Provide the [X, Y] coordinate of the cell's center where the given text is located.  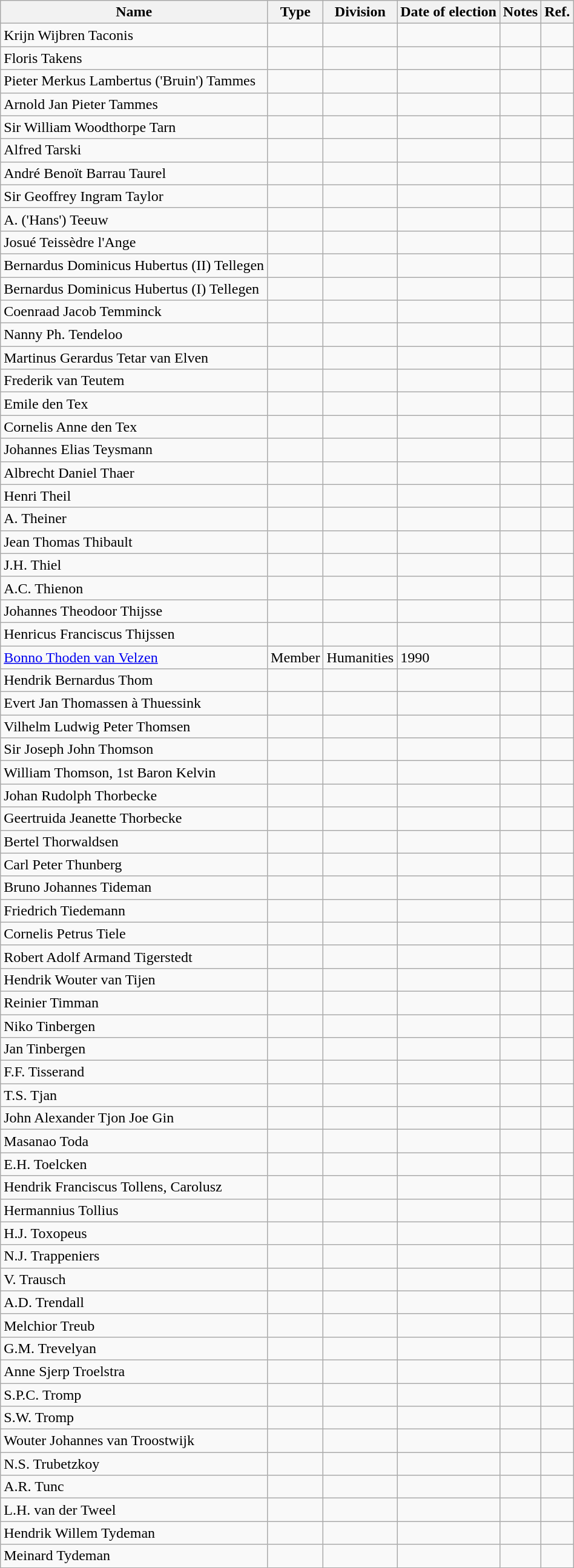
A.D. Trendall [134, 1302]
Vilhelm Ludwig Peter Thomsen [134, 726]
E.H. Toelcken [134, 1164]
Cornelis Anne den Tex [134, 427]
Friedrich Tiedemann [134, 911]
J.H. Thiel [134, 565]
N.J. Trappeniers [134, 1256]
Reinier Timman [134, 1003]
Robert Adolf Armand Tigerstedt [134, 957]
Nanny Ph. Tendeloo [134, 335]
Masanao Toda [134, 1141]
Arnold Jan Pieter Tammes [134, 104]
Division [360, 12]
Member [295, 657]
Krijn Wijbren Taconis [134, 35]
A. Theiner [134, 519]
Martinus Gerardus Tetar van Elven [134, 358]
T.S. Tjan [134, 1095]
Coenraad Jacob Temminck [134, 312]
S.P.C. Tromp [134, 1394]
Hendrik Bernardus Thom [134, 680]
Sir William Woodthorpe Tarn [134, 127]
Johannes Elias Teysmann [134, 450]
Meinard Tydeman [134, 1556]
Bernardus Dominicus Hubertus (II) Tellegen [134, 265]
Name [134, 12]
A. ('Hans') Teeuw [134, 219]
A.C. Thienon [134, 588]
Jan Tinbergen [134, 1049]
Sir Geoffrey Ingram Taylor [134, 196]
Hendrik Willem Tydeman [134, 1533]
Henri Theil [134, 496]
Johannes Theodoor Thijsse [134, 611]
Bruno Johannes Tideman [134, 888]
Cornelis Petrus Tiele [134, 934]
Bonno Thoden van Velzen [134, 657]
Wouter Johannes van Troostwijk [134, 1441]
Notes [520, 12]
Date of election [449, 12]
Josué Teissèdre l'Ange [134, 242]
F.F. Tisserand [134, 1072]
L.H. van der Tweel [134, 1510]
Floris Takens [134, 58]
Johan Rudolph Thorbecke [134, 796]
Bertel Thorwaldsen [134, 842]
Alfred Tarski [134, 150]
G.M. Trevelyan [134, 1348]
Carl Peter Thunberg [134, 865]
Henricus Franciscus Thijssen [134, 634]
Humanities [360, 657]
1990 [449, 657]
Albrecht Daniel Thaer [134, 473]
Pieter Merkus Lambertus ('Bruin') Tammes [134, 81]
André Benoït Barrau Taurel [134, 173]
Frederik van Teutem [134, 381]
Emile den Tex [134, 404]
Anne Sjerp Troelstra [134, 1371]
Hermannius Tollius [134, 1210]
Jean Thomas Thibault [134, 542]
S.W. Tromp [134, 1418]
Ref. [557, 12]
N.S. Trubetzkoy [134, 1464]
William Thomson, 1st Baron Kelvin [134, 772]
Hendrik Franciscus Tollens, Carolusz [134, 1187]
A.R. Tunc [134, 1487]
Bernardus Dominicus Hubertus (I) Tellegen [134, 289]
Hendrik Wouter van Tijen [134, 980]
Niko Tinbergen [134, 1026]
Geertruida Jeanette Thorbecke [134, 819]
John Alexander Tjon Joe Gin [134, 1118]
H.J. Toxopeus [134, 1233]
Sir Joseph John Thomson [134, 749]
V. Trausch [134, 1279]
Melchior Treub [134, 1325]
Evert Jan Thomassen à Thuessink [134, 703]
Type [295, 12]
